Determine the [X, Y] coordinate at the center of the cell enclosing the given text.  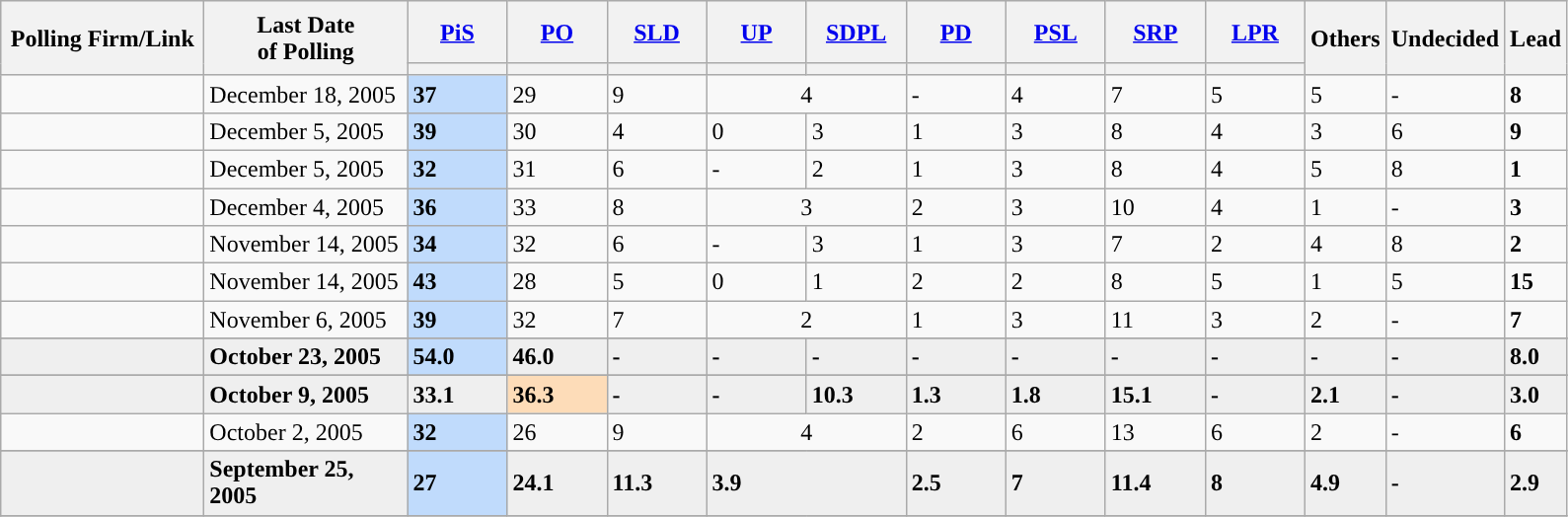
2.1 [1345, 395]
PD [955, 32]
36.3 [557, 395]
54.0 [458, 357]
December 18, 2005 [306, 94]
1.8 [1056, 395]
Last Dateof Polling [306, 38]
37 [458, 94]
3.9 [806, 483]
24.1 [557, 483]
33 [557, 206]
13 [1155, 432]
Undecided [1445, 38]
1.3 [955, 395]
LPR [1255, 32]
Polling Firm/Link [103, 38]
October 23, 2005 [306, 357]
Lead [1535, 38]
30 [557, 131]
November 6, 2005 [306, 320]
2.9 [1535, 483]
October 2, 2005 [306, 432]
Others [1345, 38]
8.0 [1535, 357]
27 [458, 483]
SLD [657, 32]
15 [1535, 282]
31 [557, 169]
September 25, 2005 [306, 483]
34 [458, 245]
26 [557, 432]
28 [557, 282]
29 [557, 94]
11.3 [657, 483]
43 [458, 282]
UP [756, 32]
4.9 [1345, 483]
3.0 [1535, 395]
PO [557, 32]
December 4, 2005 [306, 206]
PSL [1056, 32]
15.1 [1155, 395]
2.5 [955, 483]
SRP [1155, 32]
PiS [458, 32]
10.3 [857, 395]
11 [1155, 320]
October 9, 2005 [306, 395]
SDPL [857, 32]
11.4 [1155, 483]
46.0 [557, 357]
33.1 [458, 395]
36 [458, 206]
10 [1155, 206]
